Detect which cell encompasses the target text, then output its (x, y) center coordinate. 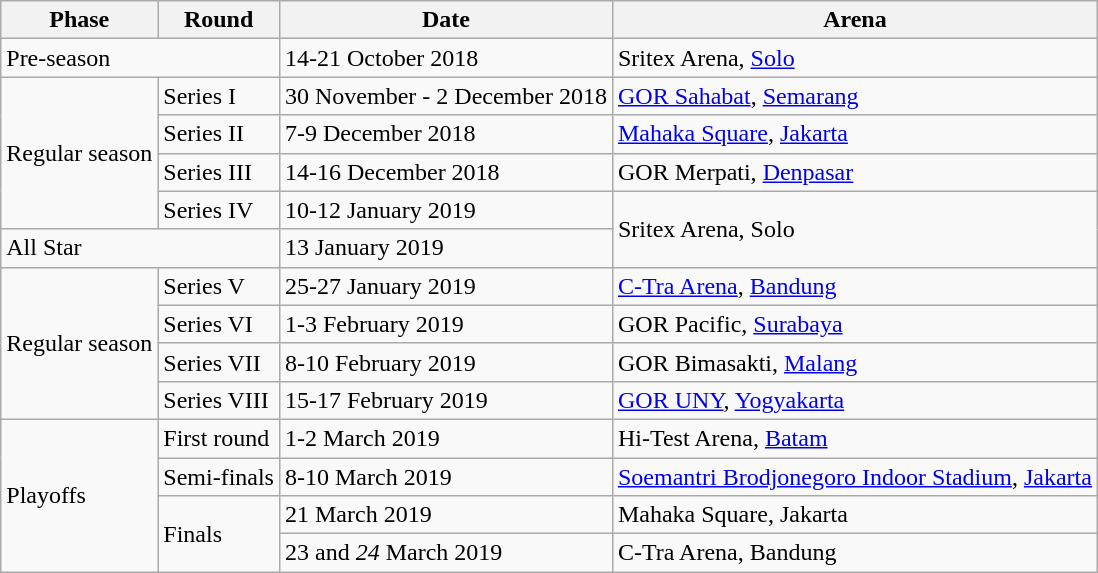
GOR Merpati, Denpasar (854, 172)
GOR Sahabat, Semarang (854, 96)
Series I (219, 96)
25-27 January 2019 (446, 286)
Finals (219, 534)
All Star (140, 248)
Date (446, 20)
Phase (80, 20)
Series V (219, 286)
Soemantri Brodjonegoro Indoor Stadium, Jakarta (854, 477)
14-16 December 2018 (446, 172)
14-21 October 2018 (446, 58)
8-10 February 2019 (446, 362)
Playoffs (80, 495)
Series III (219, 172)
30 November - 2 December 2018 (446, 96)
Series II (219, 134)
GOR UNY, Yogyakarta (854, 400)
Pre-season (140, 58)
Semi-finals (219, 477)
1-3 February 2019 (446, 324)
13 January 2019 (446, 248)
Series IV (219, 210)
Series VII (219, 362)
21 March 2019 (446, 515)
Hi-Test Arena, Batam (854, 438)
Series VI (219, 324)
8-10 March 2019 (446, 477)
First round (219, 438)
Series VIII (219, 400)
23 and 24 March 2019 (446, 553)
GOR Bimasakti, Malang (854, 362)
Arena (854, 20)
15-17 February 2019 (446, 400)
GOR Pacific, Surabaya (854, 324)
10-12 January 2019 (446, 210)
Round (219, 20)
1-2 March 2019 (446, 438)
7-9 December 2018 (446, 134)
